Extract the (X, Y) coordinate from the center of the cell holding the provided text.  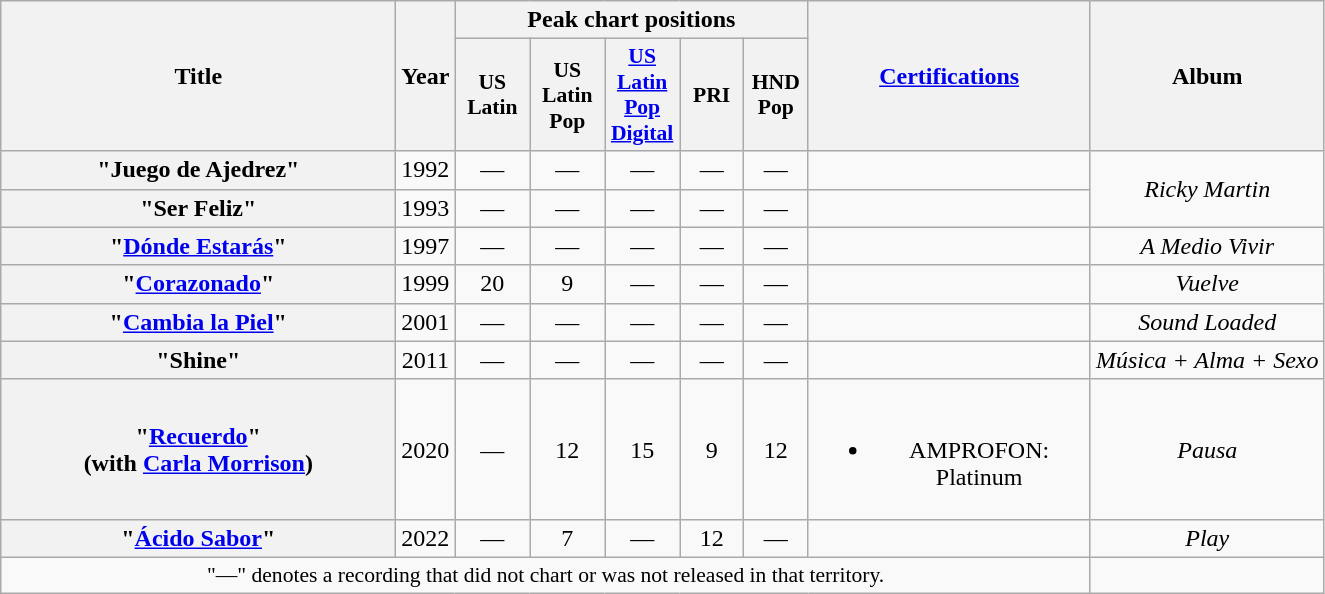
"Recuerdo"(with Carla Morrison) (198, 449)
"Cambia la Piel" (198, 322)
"Ácido Sabor" (198, 538)
US Latin Pop (568, 95)
A Medio Vivir (1207, 246)
1992 (426, 170)
"Corazonado" (198, 284)
15 (642, 449)
Play (1207, 538)
US Latin (492, 95)
Sound Loaded (1207, 322)
1999 (426, 284)
1997 (426, 246)
US Latin Pop Digital (642, 95)
"Shine" (198, 360)
2001 (426, 322)
Música + Alma + Sexo (1207, 360)
Peak chart positions (632, 20)
"Juego de Ajedrez" (198, 170)
Vuelve (1207, 284)
Year (426, 76)
2020 (426, 449)
Certifications (950, 76)
HND Pop (776, 95)
Title (198, 76)
7 (568, 538)
"Dónde Estarás" (198, 246)
2022 (426, 538)
"Ser Feliz" (198, 208)
1993 (426, 208)
Ricky Martin (1207, 189)
AMPROFON: Platinum (950, 449)
Pausa (1207, 449)
2011 (426, 360)
Album (1207, 76)
"—" denotes a recording that did not chart or was not released in that territory. (546, 575)
PRI (712, 95)
20 (492, 284)
